Scan for the cell matching the given text and deliver its [x, y] coordinate at center. 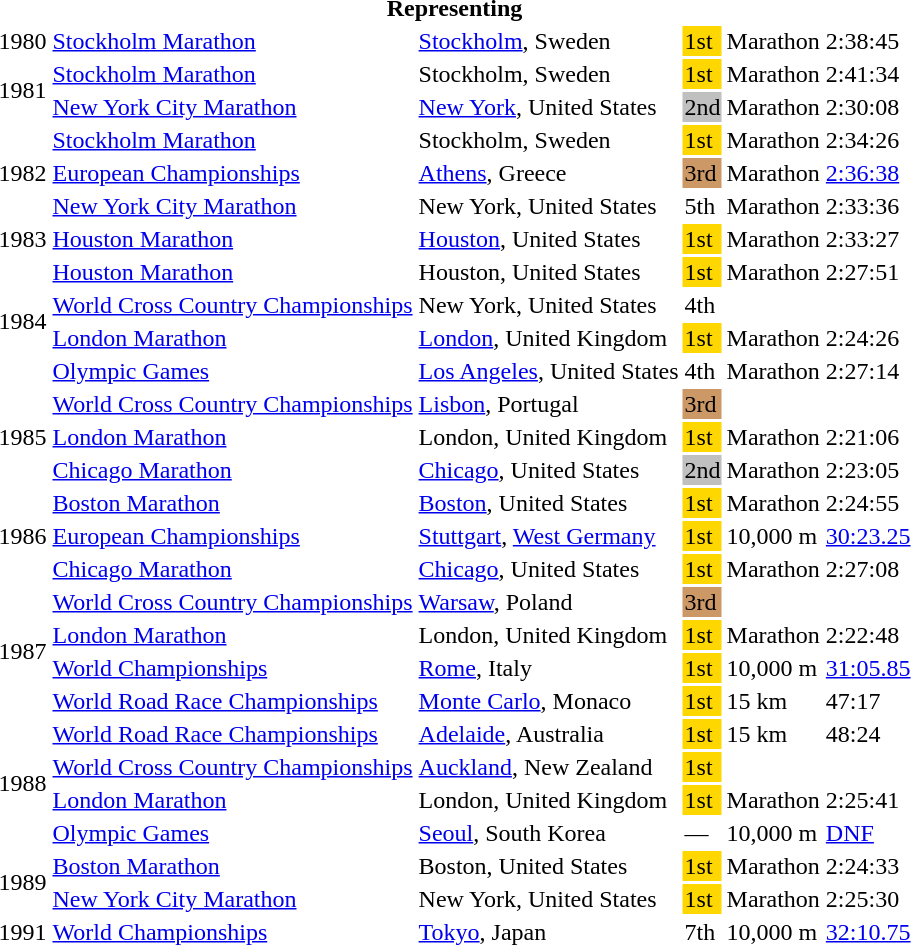
Warsaw, Poland [548, 602]
Monte Carlo, Monaco [548, 701]
— [702, 833]
Auckland, New Zealand [548, 767]
World Championships [232, 668]
5th [702, 206]
Stuttgart, West Germany [548, 536]
Adelaide, Australia [548, 734]
Seoul, South Korea [548, 833]
Athens, Greece [548, 173]
Rome, Italy [548, 668]
Lisbon, Portugal [548, 404]
Los Angeles, United States [548, 371]
